Extract the [X, Y] coordinate from the center of the cell holding the provided text.  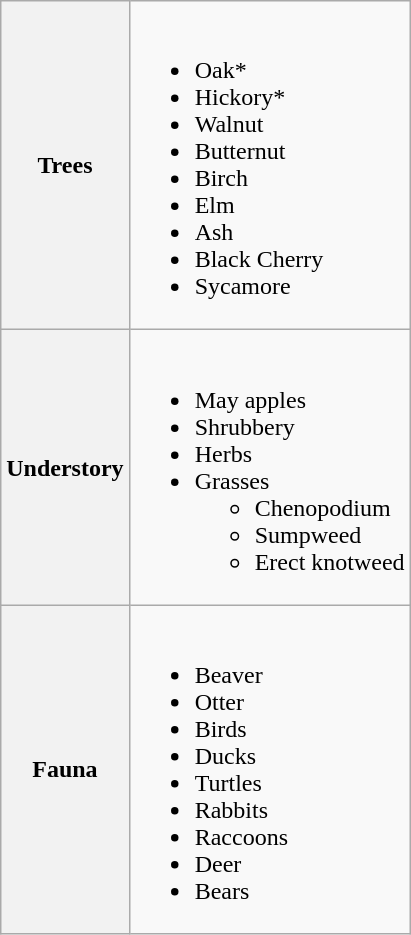
Understory [65, 468]
BeaverOtterBirdsDucksTurtlesRabbitsRaccoonsDeerBears [270, 770]
Oak*Hickory*WalnutButternutBirchElmAshBlack CherrySycamore [270, 166]
May applesShrubberyHerbsGrassesChenopodiumSumpweedErect knotweed [270, 468]
Trees [65, 166]
Fauna [65, 770]
